Identify which cell holds the provided text, then report its (x, y) central coordinate. 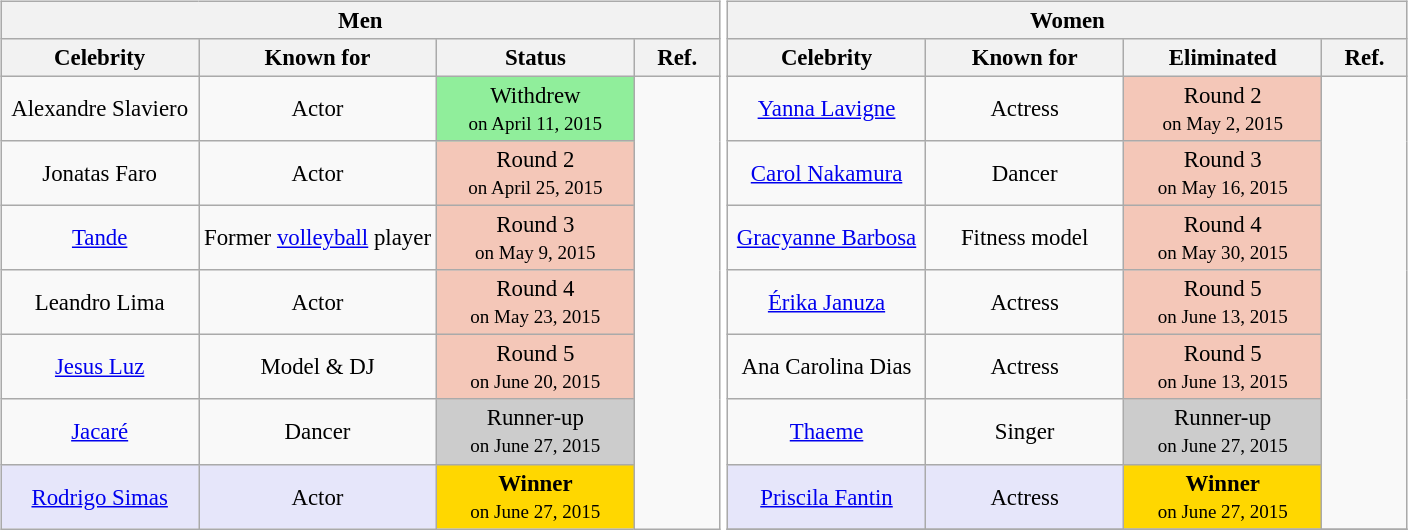
Fitness model (1025, 238)
Ana Carolina Dias (826, 368)
Alexandre Slaviero (100, 108)
Thaeme (826, 432)
Gracyanne Barbosa (826, 238)
Model & DJ (318, 368)
Priscila Fantin (826, 496)
Round 5on June 20, 2015 (535, 368)
Jacaré (100, 432)
Jonatas Faro (100, 174)
Round 3on May 9, 2015 (535, 238)
Tande (100, 238)
Jesus Luz (100, 368)
Round 4on May 23, 2015 (535, 302)
Érika Januza (826, 302)
Former volleyball player (318, 238)
Round 3on May 16, 2015 (1223, 174)
Round 4on May 30, 2015 (1223, 238)
Leandro Lima (100, 302)
Status (535, 58)
Singer (1025, 432)
Round 2on April 25, 2015 (535, 174)
Round 2on May 2, 2015 (1223, 108)
Carol Nakamura (826, 174)
Withdrewon April 11, 2015 (535, 108)
Rodrigo Simas (100, 496)
Women (1067, 20)
Eliminated (1223, 58)
Yanna Lavigne (826, 108)
Men (360, 20)
